Return (x, y) of the center of cell containing provided text 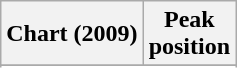
Peakposition (189, 34)
Chart (2009) (72, 34)
